Locate the cell with the specified text and output its [x, y] center coordinate. 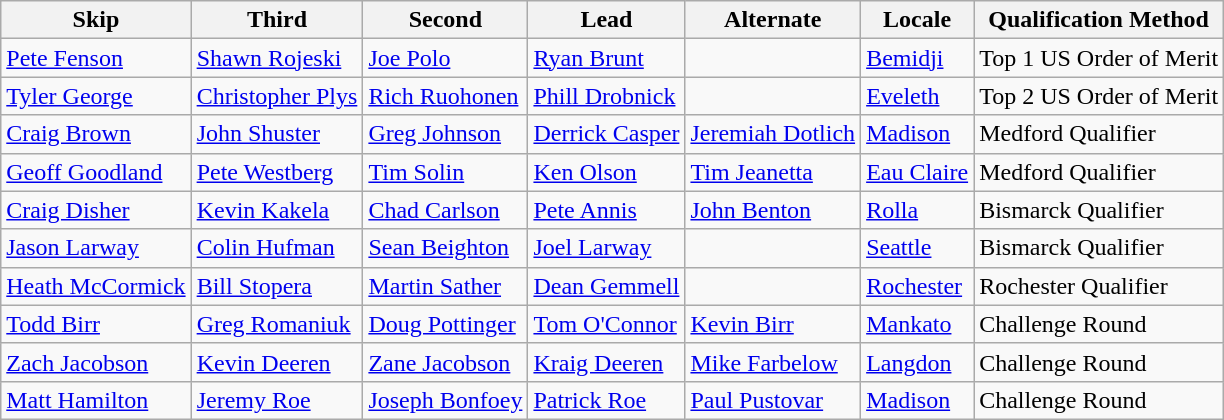
Todd Birr [96, 324]
Dean Gemmell [606, 286]
Chad Carlson [446, 210]
Shawn Rojeski [277, 58]
Langdon [918, 362]
Tyler George [96, 96]
Jason Larway [96, 248]
Derrick Casper [606, 134]
Sean Beighton [446, 248]
Colin Hufman [277, 248]
Kraig Deeren [606, 362]
Greg Johnson [446, 134]
Phill Drobnick [606, 96]
Heath McCormick [96, 286]
Joseph Bonfoey [446, 400]
Qualification Method [1099, 20]
Kevin Deeren [277, 362]
Second [446, 20]
Top 2 US Order of Merit [1099, 96]
John Shuster [277, 134]
Locale [918, 20]
Rochester [918, 286]
Kevin Birr [773, 324]
Jeremiah Dotlich [773, 134]
Bemidji [918, 58]
Seattle [918, 248]
Ryan Brunt [606, 58]
Kevin Kakela [277, 210]
Craig Brown [96, 134]
Christopher Plys [277, 96]
Mike Farbelow [773, 362]
Joel Larway [606, 248]
Tim Solin [446, 172]
Tom O'Connor [606, 324]
Jeremy Roe [277, 400]
Alternate [773, 20]
Ken Olson [606, 172]
Joe Polo [446, 58]
Paul Pustovar [773, 400]
Geoff Goodland [96, 172]
John Benton [773, 210]
Mankato [918, 324]
Zane Jacobson [446, 362]
Lead [606, 20]
Rochester Qualifier [1099, 286]
Greg Romaniuk [277, 324]
Eveleth [918, 96]
Top 1 US Order of Merit [1099, 58]
Rolla [918, 210]
Bill Stopera [277, 286]
Skip [96, 20]
Patrick Roe [606, 400]
Tim Jeanetta [773, 172]
Pete Fenson [96, 58]
Pete Annis [606, 210]
Zach Jacobson [96, 362]
Matt Hamilton [96, 400]
Third [277, 20]
Martin Sather [446, 286]
Eau Claire [918, 172]
Pete Westberg [277, 172]
Rich Ruohonen [446, 96]
Doug Pottinger [446, 324]
Craig Disher [96, 210]
